Output the (x, y) coordinate of the center of the cell containing the given text.  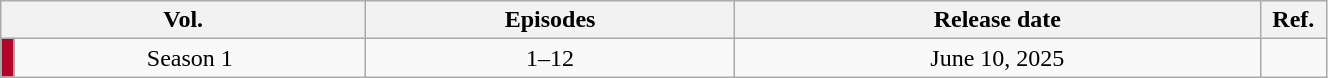
Ref. (1293, 20)
1–12 (550, 58)
Episodes (550, 20)
Season 1 (190, 58)
Vol. (184, 20)
Release date (997, 20)
June 10, 2025 (997, 58)
